Determine the (X, Y) coordinate at the center of the cell enclosing the given text.  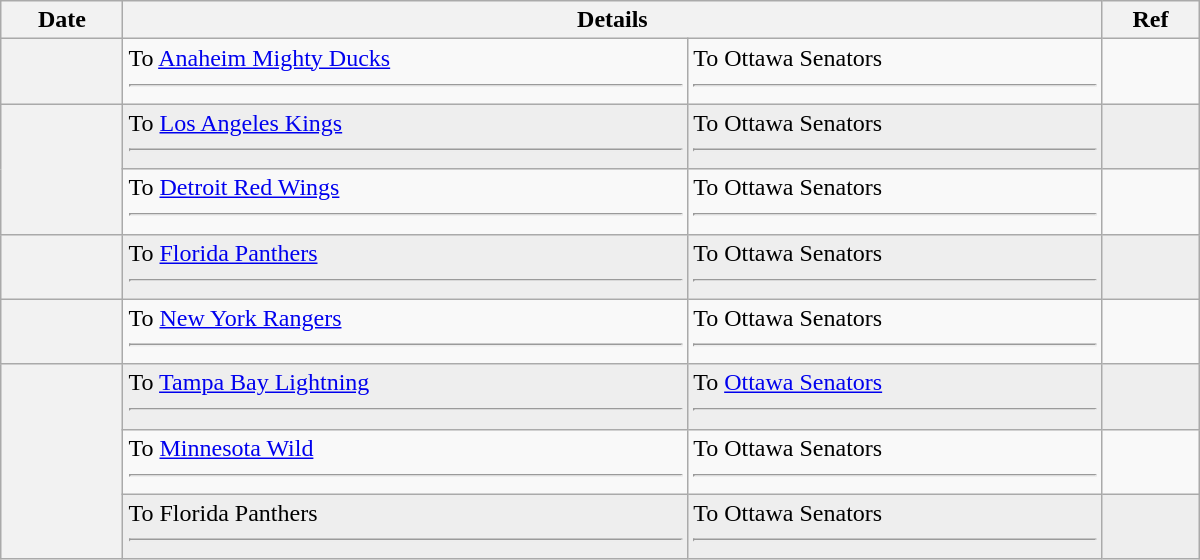
To Los Angeles Kings (406, 136)
To New York Rangers (406, 332)
Ref (1150, 20)
To Detroit Red Wings (406, 202)
Date (62, 20)
Details (612, 20)
To Minnesota Wild (406, 462)
To Anaheim Mighty Ducks (406, 72)
To Tampa Bay Lightning (406, 396)
